For the text-containing cell, return its midpoint in (X, Y) coordinate format. 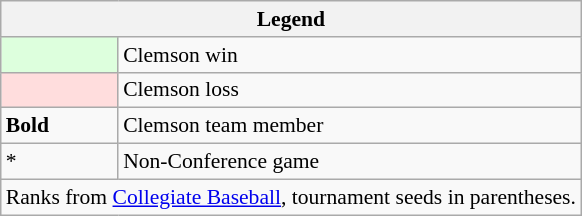
* (60, 162)
Clemson loss (350, 90)
Bold (60, 126)
Non-Conference game (350, 162)
Clemson team member (350, 126)
Legend (291, 19)
Clemson win (350, 55)
Ranks from Collegiate Baseball, tournament seeds in parentheses. (291, 197)
